Locate the cell with the specified text and output its [x, y] center coordinate. 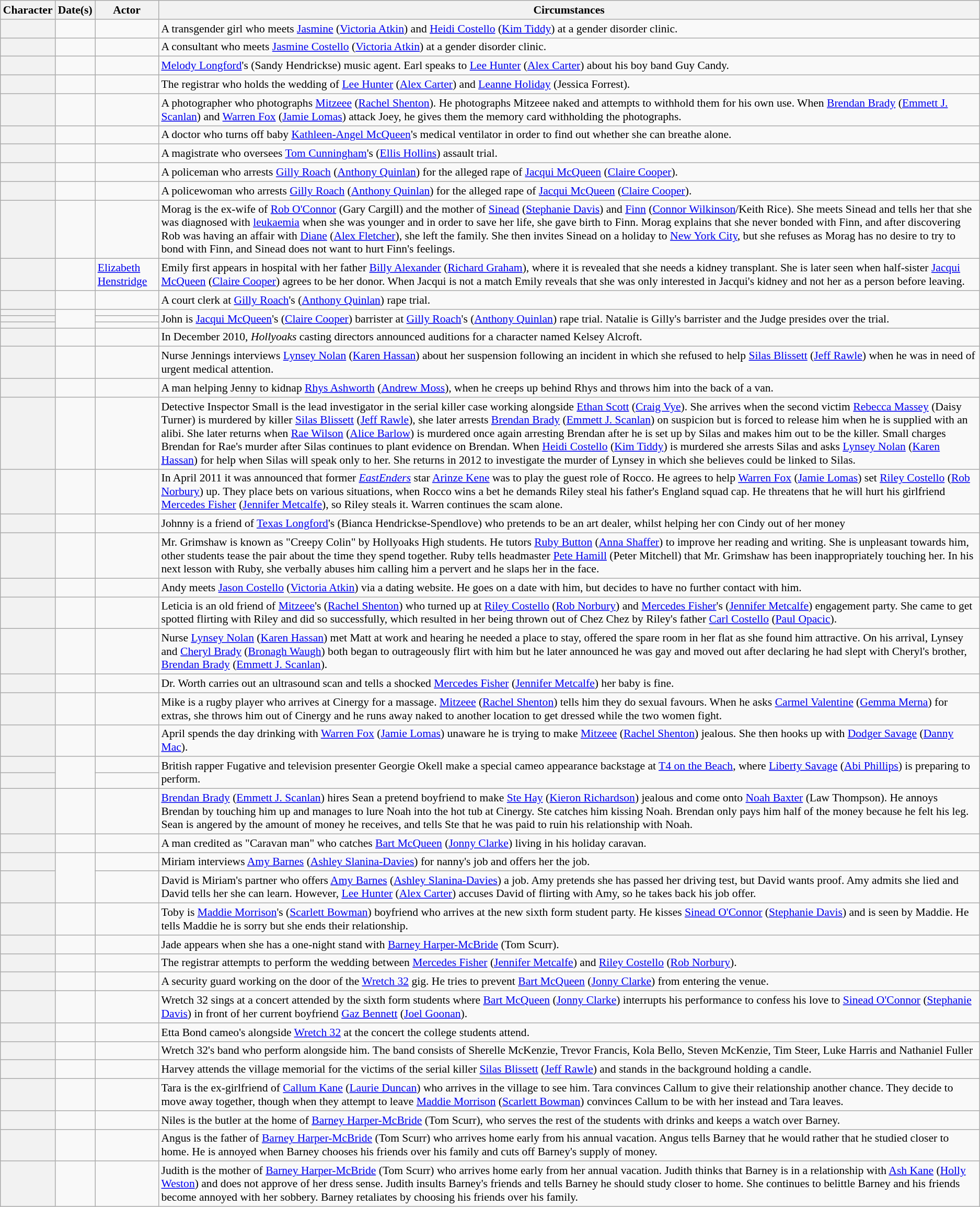
Actor [127, 10]
Miriam interviews Amy Barnes (Ashley Slanina-Davies) for nanny's job and offers her the job. [569, 862]
Niles is the butler at the home of Barney Harper-McBride (Tom Scurr), who serves the rest of the students with drinks and keeps a watch over Barney. [569, 1120]
Etta Bond cameo's alongside Wretch 32 at the concert the college students attend. [569, 1032]
A transgender girl who meets Jasmine (Victoria Atkin) and Heidi Costello (Kim Tiddy) at a gender disorder clinic. [569, 29]
A policeman who arrests Gilly Roach (Anthony Quinlan) for the alleged rape of Jacqui McQueen (Claire Cooper). [569, 173]
Elizabeth Henstridge [127, 275]
Harvey attends the village memorial for the victims of the serial killer Silas Blissett (Jeff Rawle) and stands in the background holding a candle. [569, 1070]
A court clerk at Gilly Roach's (Anthony Quinlan) rape trial. [569, 300]
A security guard working on the door of the Wretch 32 gig. He tries to prevent Bart McQueen (Jonny Clarke) from entering the venue. [569, 982]
A doctor who turns off baby Kathleen-Angel McQueen's medical ventilator in order to find out whether she can breathe alone. [569, 135]
A man credited as "Caravan man" who catches Bart McQueen (Jonny Clarke) living in his holiday caravan. [569, 843]
In December 2010, Hollyoaks casting directors announced auditions for a character named Kelsey Alcroft. [569, 337]
Date(s) [75, 10]
Melody Longford's (Sandy Hendrickse) music agent. Earl speaks to Lee Hunter (Alex Carter) about his boy band Guy Candy. [569, 66]
Johnny is a friend of Texas Longford's (Bianca Hendrickse-Spendlove) who pretends to be an art dealer, whilst helping her con Cindy out of her money [569, 524]
Circumstances [569, 10]
A magistrate who oversees Tom Cunningham's (Ellis Hollins) assault trial. [569, 154]
A man helping Jenny to kidnap Rhys Ashworth (Andrew Moss), when he creeps up behind Rhys and throws him into the back of a van. [569, 388]
Dr. Worth carries out an ultrasound scan and tells a shocked Mercedes Fisher (Jennifer Metcalfe) her baby is fine. [569, 684]
Character [28, 10]
The registrar who holds the wedding of Lee Hunter (Alex Carter) and Leanne Holiday (Jessica Forrest). [569, 85]
The registrar attempts to perform the wedding between Mercedes Fisher (Jennifer Metcalfe) and Riley Costello (Rob Norbury). [569, 963]
Andy meets Jason Costello (Victoria Atkin) via a dating website. He goes on a date with him, but decides to have no further contact with him. [569, 588]
A consultant who meets Jasmine Costello (Victoria Atkin) at a gender disorder clinic. [569, 47]
Jade appears when she has a one-night stand with Barney Harper-McBride (Tom Scurr). [569, 945]
A policewoman who arrests Gilly Roach (Anthony Quinlan) for the alleged rape of Jacqui McQueen (Claire Cooper). [569, 191]
